For the text-containing cell, return its midpoint in (X, Y) coordinate format. 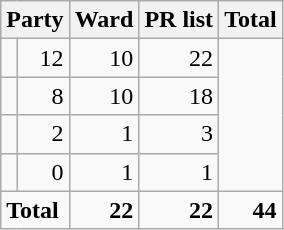
8 (43, 96)
44 (251, 210)
0 (43, 172)
PR list (179, 20)
18 (179, 96)
Ward (104, 20)
3 (179, 134)
12 (43, 58)
Party (35, 20)
2 (43, 134)
